Find where the given text appears and provide that cell's center as [x, y] coordinate. 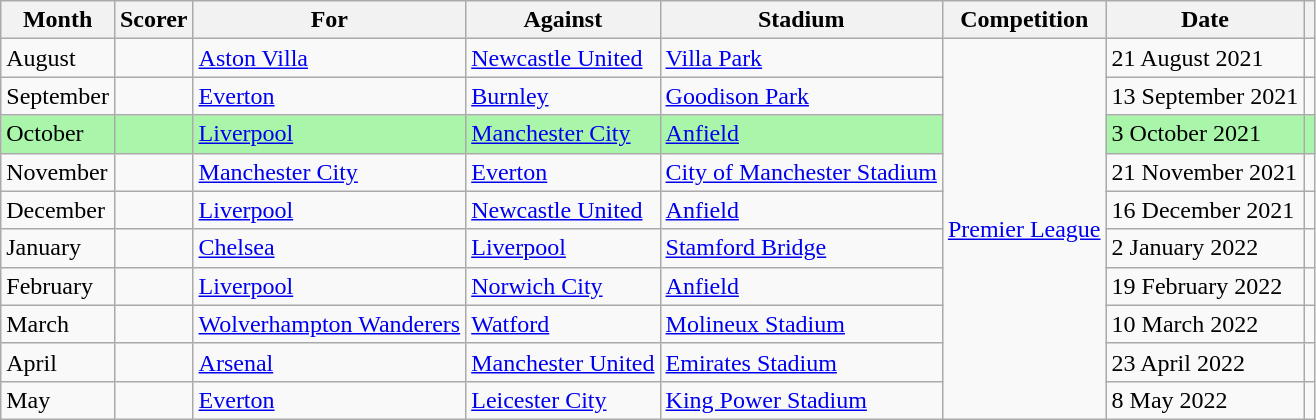
October [58, 134]
City of Manchester Stadium [801, 172]
Aston Villa [330, 58]
21 August 2021 [1205, 58]
March [58, 324]
Villa Park [801, 58]
Goodison Park [801, 96]
23 April 2022 [1205, 362]
Leicester City [563, 400]
August [58, 58]
Against [563, 20]
16 December 2021 [1205, 210]
Chelsea [330, 248]
Date [1205, 20]
13 September 2021 [1205, 96]
3 October 2021 [1205, 134]
8 May 2022 [1205, 400]
November [58, 172]
February [58, 286]
Stadium [801, 20]
Premier League [1024, 230]
For [330, 20]
January [58, 248]
19 February 2022 [1205, 286]
Manchester United [563, 362]
Month [58, 20]
September [58, 96]
Burnley [563, 96]
December [58, 210]
2 January 2022 [1205, 248]
Stamford Bridge [801, 248]
21 November 2021 [1205, 172]
April [58, 362]
Competition [1024, 20]
Molineux Stadium [801, 324]
Watford [563, 324]
Norwich City [563, 286]
Arsenal [330, 362]
King Power Stadium [801, 400]
Wolverhampton Wanderers [330, 324]
Emirates Stadium [801, 362]
May [58, 400]
10 March 2022 [1205, 324]
Scorer [154, 20]
